From the cell containing the given text, extract its center point as [X, Y] coordinate. 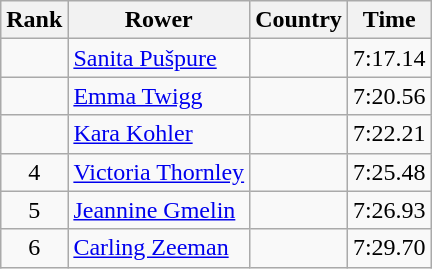
Jeannine Gmelin [159, 210]
7:29.70 [389, 248]
Kara Kohler [159, 134]
7:25.48 [389, 172]
Carling Zeeman [159, 248]
Sanita Pušpure [159, 58]
Country [299, 20]
5 [34, 210]
7:17.14 [389, 58]
7:20.56 [389, 96]
Emma Twigg [159, 96]
Rower [159, 20]
4 [34, 172]
7:26.93 [389, 210]
6 [34, 248]
Victoria Thornley [159, 172]
7:22.21 [389, 134]
Rank [34, 20]
Time [389, 20]
